Return [x, y] of the center of cell containing provided text 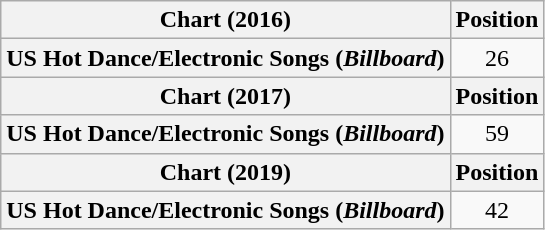
Chart (2016) [226, 20]
59 [497, 134]
42 [497, 210]
Chart (2019) [226, 172]
26 [497, 58]
Chart (2017) [226, 96]
